From the cell containing the given text, extract its center point as [X, Y] coordinate. 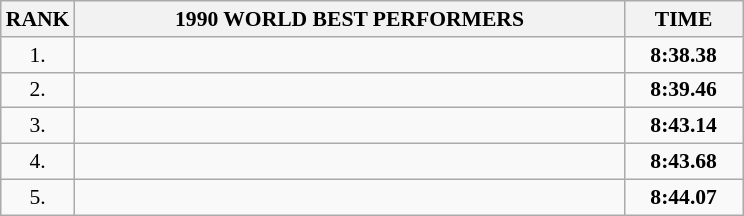
TIME [684, 19]
8:43.14 [684, 126]
1990 WORLD BEST PERFORMERS [349, 19]
8:43.68 [684, 162]
5. [38, 197]
8:44.07 [684, 197]
3. [38, 126]
2. [38, 90]
RANK [38, 19]
8:38.38 [684, 55]
8:39.46 [684, 90]
4. [38, 162]
1. [38, 55]
